For the text-containing cell, return its midpoint in [X, Y] coordinate format. 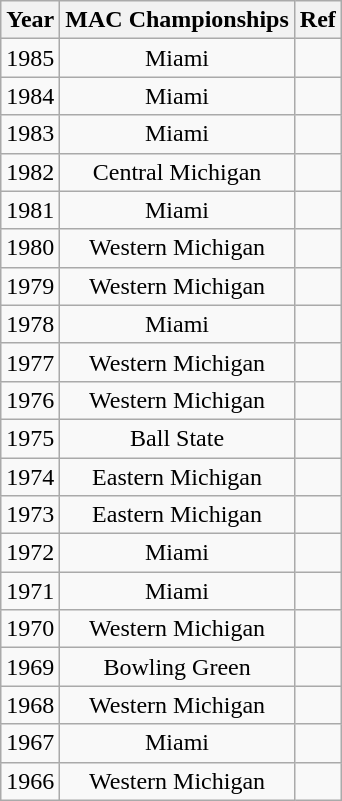
Ball State [177, 438]
1967 [30, 743]
1983 [30, 134]
Central Michigan [177, 172]
1979 [30, 286]
1976 [30, 400]
1966 [30, 781]
1977 [30, 362]
Ref [318, 20]
1968 [30, 705]
MAC Championships [177, 20]
1982 [30, 172]
1970 [30, 629]
1972 [30, 553]
Year [30, 20]
1974 [30, 477]
1973 [30, 515]
1981 [30, 210]
1978 [30, 324]
1984 [30, 96]
1985 [30, 58]
1969 [30, 667]
1980 [30, 248]
Bowling Green [177, 667]
1971 [30, 591]
1975 [30, 438]
